Search for the cell housing the specified text and yield its (X, Y) center coordinate. 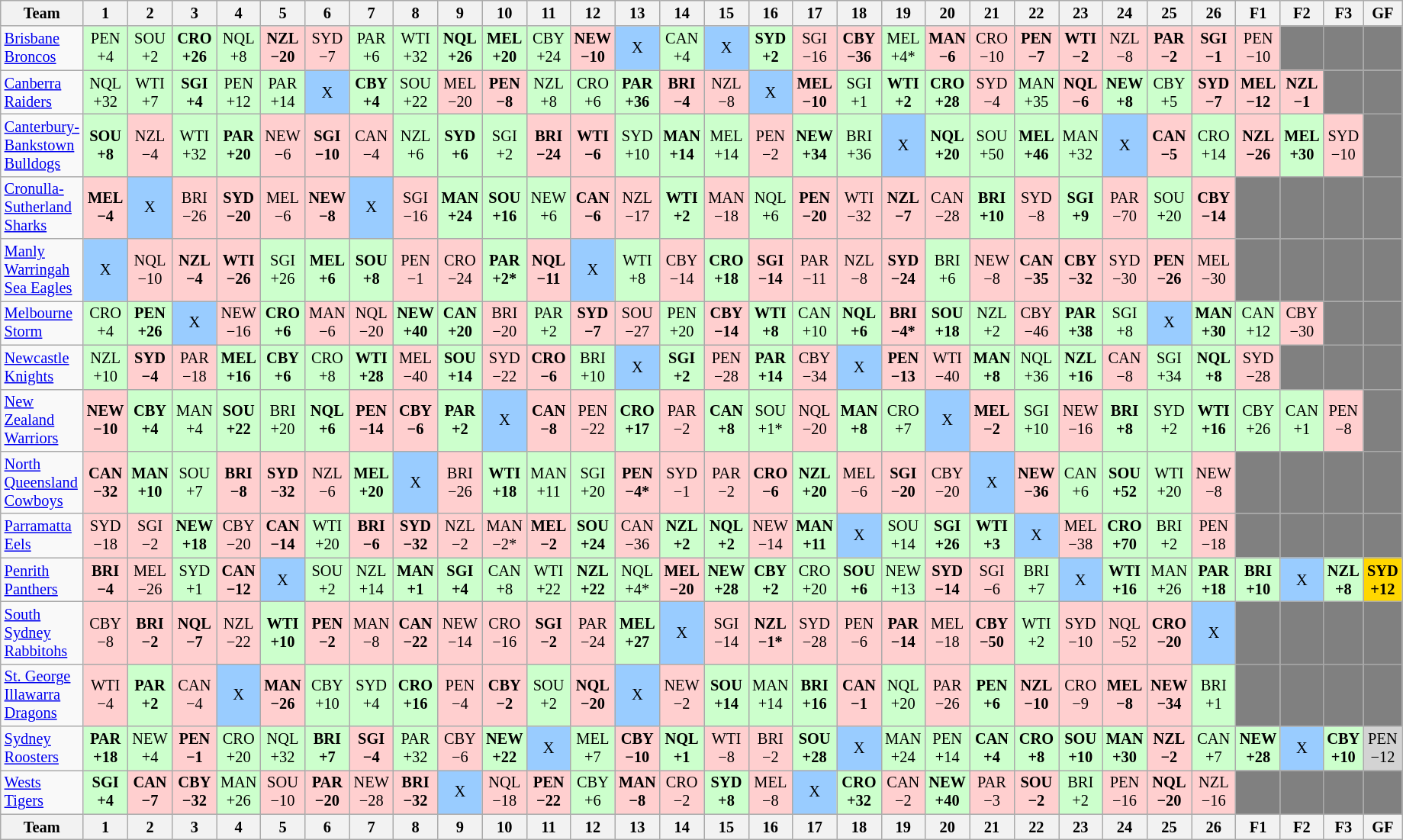
BRI−8 (238, 482)
PAR−24 (593, 632)
WTI+18 (504, 482)
CAN+7 (1214, 748)
MEL+7 (593, 748)
MEL−38 (1080, 536)
WTI+7 (150, 92)
CRO+4 (105, 323)
PAR−70 (1125, 208)
NZL−16 (1214, 792)
PEN−4 (460, 695)
PEN+4 (105, 48)
CAN−7 (150, 792)
NQL+36 (1036, 367)
NZL−7 (903, 208)
PEN+26 (150, 323)
SYD−1 (681, 482)
WTI+22 (548, 580)
CBY−50 (992, 632)
SYD+6 (460, 145)
NEW−34 (1169, 695)
NZL+22 (593, 580)
SOU+16 (504, 208)
NZL+14 (371, 580)
NEW+13 (903, 580)
SYD+8 (726, 792)
MEL+14 (726, 145)
CAN−2 (903, 792)
MEL+4* (903, 48)
MAN−26 (282, 695)
SYD+12 (1382, 580)
CAN−32 (105, 482)
PEN−10 (1258, 48)
SOU−27 (637, 323)
CAN+10 (814, 323)
SOU+52 (1125, 482)
Canterbury-Bankstown Bulldogs (42, 145)
MEL+46 (1036, 145)
NZL−1 (1302, 92)
NZL+16 (1080, 367)
MEL+30 (1302, 145)
CBY−8 (105, 632)
SOU+7 (195, 482)
PAR+2* (504, 270)
CRO+17 (637, 420)
CRO+32 (859, 792)
St. George Illawarra Dragons (42, 695)
CAN−1 (859, 695)
NQL+2 (726, 536)
SYD−20 (238, 208)
PAR−14 (903, 632)
SYD−24 (903, 270)
SOU−2 (1036, 792)
CBY−2 (504, 695)
BRI−24 (548, 145)
SGI−4 (371, 748)
SOU+50 (992, 145)
CBY+5 (1169, 92)
BRI−20 (504, 323)
WTI−26 (238, 270)
NQL−6 (1080, 92)
SYD−18 (105, 536)
NQL−10 (150, 270)
NZL+10 (105, 367)
SOU+24 (593, 536)
SYD+1 (195, 580)
New Zealand Warriors (42, 420)
Wests Tigers (42, 792)
BRI−6 (371, 536)
CAN+12 (1258, 323)
MAN−2* (504, 536)
SOU+6 (859, 580)
NZL+20 (814, 482)
PAR+6 (371, 48)
NEW+4 (150, 748)
Newcastle Knights (42, 367)
NQL+4* (637, 580)
WTI−32 (859, 208)
PAR−20 (327, 792)
CBY+2 (771, 580)
PEN−16 (1125, 792)
SOU−10 (282, 792)
NQL+26 (460, 48)
MEL−18 (947, 632)
SGI+20 (593, 482)
PAR−11 (814, 270)
PEN−26 (1169, 270)
PEN−14 (371, 420)
CRO+28 (947, 92)
WTI−8 (726, 748)
MAN+35 (1036, 92)
NEW+34 (814, 145)
CAN−22 (415, 632)
NZL+6 (415, 145)
Penrith Panthers (42, 580)
WTI−40 (947, 367)
NZL−1* (771, 632)
PAR+38 (1080, 323)
SOU+28 (814, 748)
CRO−16 (504, 632)
CRO−2 (681, 792)
PEN+12 (238, 92)
CRO+26 (195, 48)
MEL+16 (238, 367)
CAN−36 (637, 536)
MAN−18 (726, 208)
WTI+3 (992, 536)
SGI−6 (992, 580)
Brisbane Broncos (42, 48)
PAR−18 (195, 367)
Sydney Roosters (42, 748)
NQL−7 (195, 632)
WTI−6 (593, 145)
CBY−46 (1036, 323)
PEN−6 (859, 632)
CBY−34 (814, 367)
PEN−20 (814, 208)
SYD+10 (637, 145)
BRI+6 (947, 270)
NEW−36 (1036, 482)
MEL+27 (637, 632)
North Queensland Cowboys (42, 482)
SGI+10 (1036, 420)
NZL−6 (327, 482)
SOU+10 (1080, 748)
MEL−30 (1214, 270)
WTI+10 (282, 632)
Cronulla-Sutherland Sharks (42, 208)
SGI−10 (327, 145)
BRI+1 (1214, 695)
PAR−26 (947, 695)
CRO+14 (1214, 145)
MEL−10 (814, 92)
NQL+1 (681, 748)
Manly Warringah Sea Eagles (42, 270)
SOU+20 (1169, 208)
CBY−10 (637, 748)
CBY−36 (859, 48)
South Sydney Rabbitohs (42, 632)
MEL−12 (1258, 92)
MAN+32 (1080, 145)
BRI−4* (903, 323)
MAN+1 (415, 580)
PAR+36 (637, 92)
NEW+6 (548, 208)
PEN+14 (947, 748)
BRI+8 (1125, 420)
Melbourne Storm (42, 323)
CAN−14 (282, 536)
PEN−12 (1382, 748)
PEN−18 (1214, 536)
CBY−30 (1302, 323)
NEW−2 (681, 695)
NQL−18 (504, 792)
BRI−32 (415, 792)
NZL−17 (637, 208)
CRO+70 (1125, 536)
NEW−28 (371, 792)
WTI+28 (371, 367)
NZL−20 (282, 48)
SOU+18 (947, 323)
CBY+26 (1258, 420)
WTI−2 (1080, 48)
PEN−28 (726, 367)
NEW+8 (1125, 92)
PAR−3 (992, 792)
MAN+10 (150, 482)
CRO+18 (726, 270)
PEN−13 (903, 367)
NEW−6 (282, 145)
WTI−4 (105, 695)
NQL−11 (548, 270)
CRO−10 (992, 48)
SGI−1 (1214, 48)
NEW+22 (504, 748)
SYD−14 (947, 580)
CRO−9 (1080, 695)
CAN−28 (947, 208)
SYD−30 (1125, 270)
CRO−20 (1169, 632)
MEL−4 (105, 208)
MEL−26 (150, 580)
CAN+1 (1302, 420)
CAN−12 (238, 580)
NQL−52 (1125, 632)
Parramatta Eels (42, 536)
MEL−40 (415, 367)
NZL−22 (238, 632)
CAN+20 (460, 323)
SGI+8 (1125, 323)
PEN−4* (637, 482)
CRO+7 (903, 420)
PEN+6 (992, 695)
SGI+1 (859, 92)
SOU+1* (771, 420)
SGI−20 (903, 482)
MAN+4 (195, 420)
SYD+4 (371, 695)
CBY+24 (548, 48)
PEN−7 (1036, 48)
SYD−8 (1036, 208)
Canberra Raiders (42, 92)
PEN+20 (681, 323)
CRO+16 (415, 695)
CAN+6 (1080, 482)
MEL+6 (327, 270)
SGI+9 (1080, 208)
CAN−35 (1036, 270)
SYD−22 (504, 367)
CAN−6 (593, 208)
NEW+18 (195, 536)
CRO−24 (460, 270)
BRI+36 (859, 145)
PAR+20 (238, 145)
BRI+20 (282, 420)
SGI+34 (1169, 367)
NZL−10 (1036, 695)
NZL−26 (1258, 145)
PAR+32 (415, 748)
CAN−5 (1169, 145)
BRI+16 (814, 695)
